Scan for the cell matching the given text and deliver its (X, Y) coordinate at center. 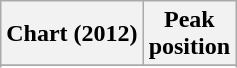
Chart (2012) (72, 34)
Peakposition (189, 34)
